Scan for the cell matching the given text and deliver its [X, Y] coordinate at center. 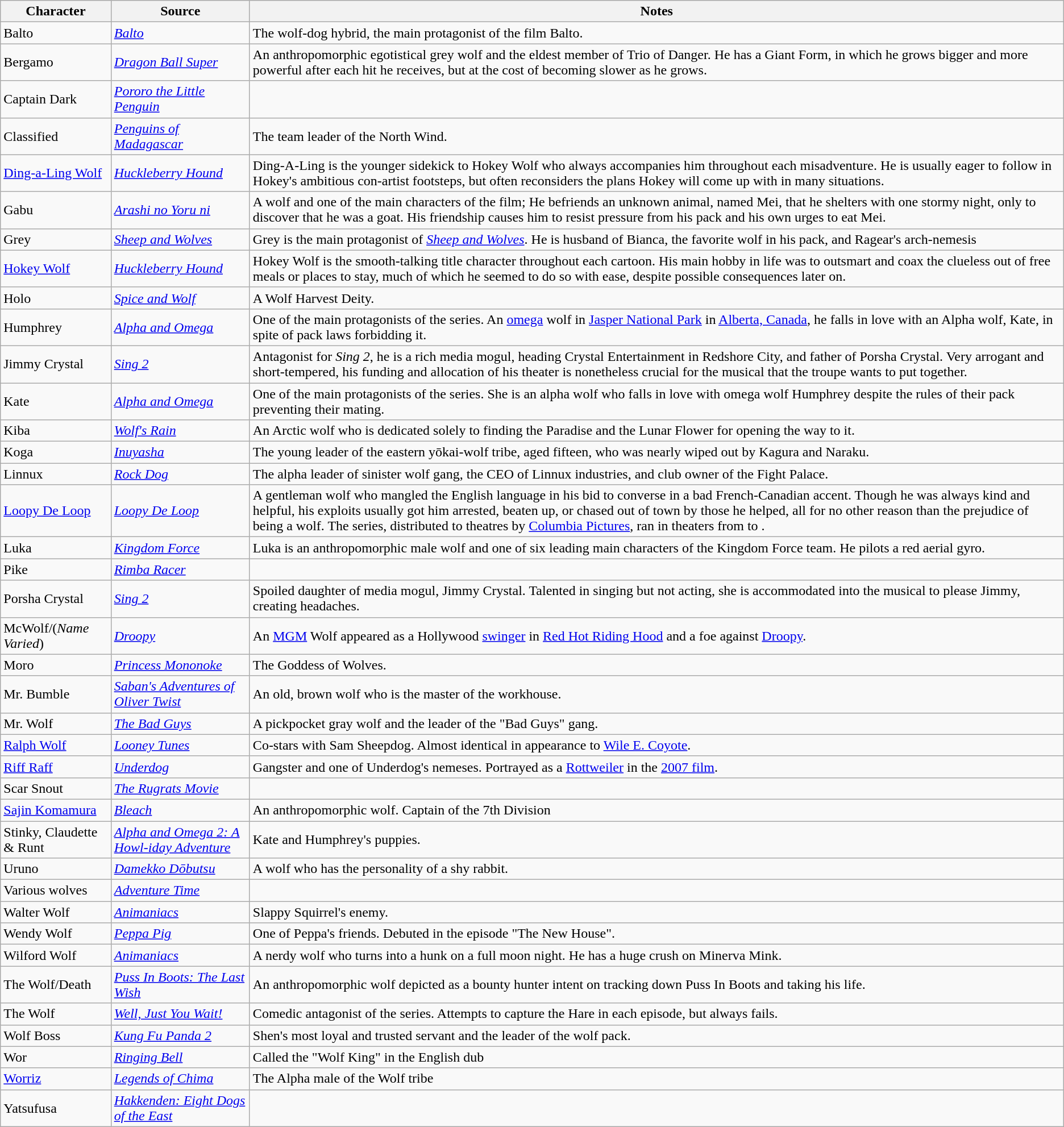
The Wolf [56, 1014]
Worriz [56, 1079]
Luka is an anthropomorphic male wolf and one of six leading main characters of the Kingdom Force team. He pilots a red aerial gyro. [656, 548]
Humphrey [56, 327]
A Wolf Harvest Deity. [656, 298]
Kate [56, 401]
Penguins of Madagascar [180, 136]
Legends of Chima [180, 1079]
Peppa Pig [180, 934]
Moro [56, 665]
Spice and Wolf [180, 298]
Bergamo [56, 63]
Saban's Adventures of Oliver Twist [180, 695]
Jimmy Crystal [56, 364]
A nerdy wolf who turns into a hunk on a full moon night. He has a huge crush on Minerva Mink. [656, 955]
Notes [656, 11]
Wolf Boss [56, 1035]
An anthropomorphic wolf. Captain of the 7th Division [656, 810]
McWolf/(Name Varied) [56, 635]
Slappy Squirrel's enemy. [656, 912]
The young leader of the eastern yōkai-wolf tribe, aged fifteen, who was nearly wiped out by Kagura and Naraku. [656, 452]
Arashi no Yoru ni [180, 210]
Kung Fu Panda 2 [180, 1035]
Well, Just You Wait! [180, 1014]
Wilford Wolf [56, 955]
The Wolf/Death [56, 984]
Classified [56, 136]
Hakkenden: Eight Dogs of the East [180, 1108]
Ralph Wolf [56, 745]
Source [180, 11]
One of Peppa's friends. Debuted in the episode "The New House". [656, 934]
The Bad Guys [180, 723]
Walter Wolf [56, 912]
Captain Dark [56, 99]
Co-stars with Sam Sheepdog. Almost identical in appearance to Wile E. Coyote. [656, 745]
Underdog [180, 767]
The Alpha male of the Wolf tribe [656, 1079]
Stinky, Claudette & Runt [56, 839]
The alpha leader of sinister wolf gang, the CEO of Linnux industries, and club owner of the Fight Palace. [656, 474]
Bleach [180, 810]
Riff Raff [56, 767]
The team leader of the North Wind. [656, 136]
An anthropomorphic wolf depicted as a bounty hunter intent on tracking down Puss In Boots and taking his life. [656, 984]
Wendy Wolf [56, 934]
An MGM Wolf appeared as a Hollywood swinger in Red Hot Riding Hood and a foe against Droopy. [656, 635]
Sajin Komamura [56, 810]
Ringing Bell [180, 1057]
The wolf-dog hybrid, the main protagonist of the film Balto. [656, 33]
An old, brown wolf who is the master of the workhouse. [656, 695]
Rock Dog [180, 474]
Grey [56, 239]
Uruno [56, 869]
Damekko Dōbutsu [180, 869]
Kiba [56, 431]
Alpha and Omega 2: A Howl-iday Adventure [180, 839]
Hokey Wolf [56, 268]
Rimba Racer [180, 569]
The Rugrats Movie [180, 788]
Yatsufusa [56, 1108]
Wor [56, 1057]
Mr. Wolf [56, 723]
Porsha Crystal [56, 599]
Linnux [56, 474]
Comedic antagonist of the series. Attempts to capture the Hare in each episode, but always fails. [656, 1014]
An Arctic wolf who is dedicated solely to finding the Paradise and the Lunar Flower for opening the way to it. [656, 431]
Wolf's Rain [180, 431]
Ding-a-Ling Wolf [56, 173]
Droopy [180, 635]
Holo [56, 298]
Pike [56, 569]
Various wolves [56, 891]
Princess Mononoke [180, 665]
Puss In Boots: The Last Wish [180, 984]
A pickpocket gray wolf and the leader of the "Bad Guys" gang. [656, 723]
Luka [56, 548]
Looney Tunes [180, 745]
Scar Snout [56, 788]
Mr. Bumble [56, 695]
Shen's most loyal and trusted servant and the leader of the wolf pack. [656, 1035]
Kate and Humphrey's puppies. [656, 839]
Called the "Wolf King" in the English dub [656, 1057]
The Goddess of Wolves. [656, 665]
Pororo the Little Penguin [180, 99]
Koga [56, 452]
Adventure Time [180, 891]
Dragon Ball Super [180, 63]
Inuyasha [180, 452]
Character [56, 11]
Kingdom Force [180, 548]
Sheep and Wolves [180, 239]
Gangster and one of Underdog's nemeses. Portrayed as a Rottweiler in the 2007 film. [656, 767]
Grey is the main protagonist of Sheep and Wolves. He is husband of Bianca, the favorite wolf in his pack, and Ragear's arch-nemesis [656, 239]
Gabu [56, 210]
A wolf who has the personality of a shy rabbit. [656, 869]
